Search for the cell housing the specified text and yield its [x, y] center coordinate. 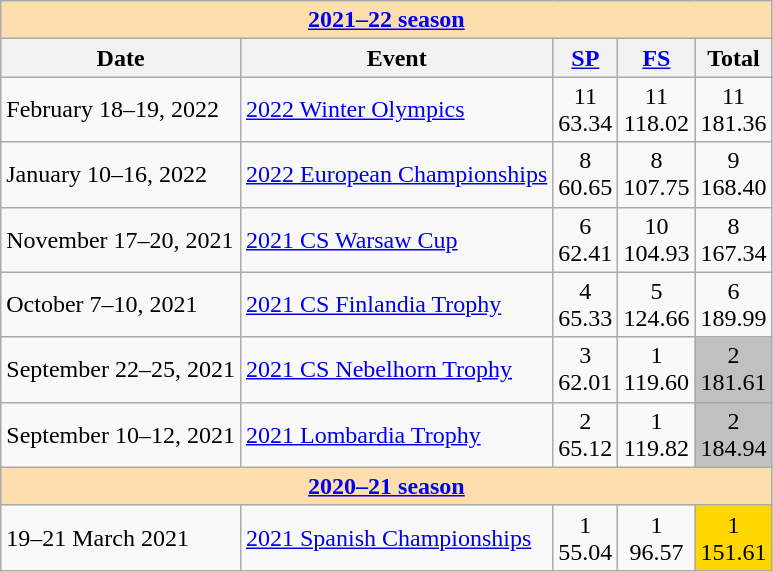
1 55.04 [586, 538]
September 22–25, 2021 [121, 370]
2 184.94 [734, 434]
1 119.60 [656, 370]
8 60.65 [586, 174]
5 124.66 [656, 304]
6 189.99 [734, 304]
1 119.82 [656, 434]
4 65.33 [586, 304]
1 151.61 [734, 538]
6 62.41 [586, 240]
January 10–16, 2022 [121, 174]
2021 CS Nebelhorn Trophy [396, 370]
February 18–19, 2022 [121, 110]
Total [734, 58]
September 10–12, 2021 [121, 434]
2020–21 season [386, 486]
FS [656, 58]
November 17–20, 2021 [121, 240]
2 65.12 [586, 434]
2021 Spanish Championships [396, 538]
1 96.57 [656, 538]
11 181.36 [734, 110]
2021 CS Finlandia Trophy [396, 304]
2 181.61 [734, 370]
2021 CS Warsaw Cup [396, 240]
2022 European Championships [396, 174]
8 167.34 [734, 240]
Event [396, 58]
19–21 March 2021 [121, 538]
11 63.34 [586, 110]
8 107.75 [656, 174]
2021 Lombardia Trophy [396, 434]
9 168.40 [734, 174]
3 62.01 [586, 370]
11 118.02 [656, 110]
2021–22 season [386, 20]
2022 Winter Olympics [396, 110]
Date [121, 58]
SP [586, 58]
10 104.93 [656, 240]
October 7–10, 2021 [121, 304]
